Output the [x, y] coordinate of the center of the cell containing the given text.  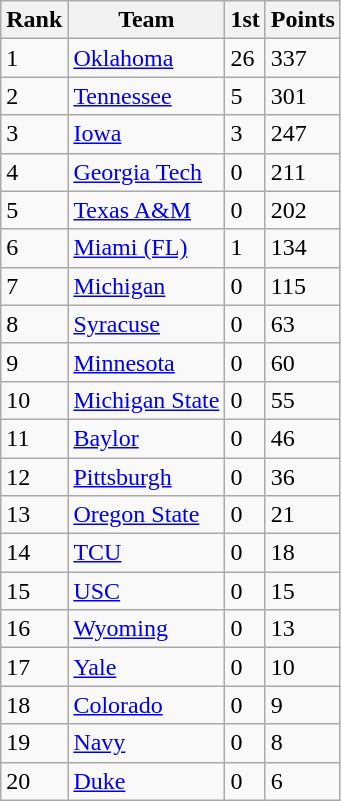
Pittsburgh [146, 477]
301 [302, 96]
60 [302, 362]
Iowa [146, 134]
202 [302, 210]
Navy [146, 743]
Yale [146, 667]
20 [34, 781]
55 [302, 400]
Miami (FL) [146, 248]
TCU [146, 553]
Texas A&M [146, 210]
Duke [146, 781]
Georgia Tech [146, 172]
USC [146, 591]
Tennessee [146, 96]
Rank [34, 20]
26 [245, 58]
Michigan State [146, 400]
1st [245, 20]
21 [302, 515]
337 [302, 58]
16 [34, 629]
Team [146, 20]
46 [302, 438]
134 [302, 248]
247 [302, 134]
63 [302, 324]
17 [34, 667]
Minnesota [146, 362]
Wyoming [146, 629]
4 [34, 172]
36 [302, 477]
Points [302, 20]
7 [34, 286]
12 [34, 477]
Oregon State [146, 515]
14 [34, 553]
19 [34, 743]
Oklahoma [146, 58]
Michigan [146, 286]
211 [302, 172]
115 [302, 286]
2 [34, 96]
Colorado [146, 705]
Syracuse [146, 324]
Baylor [146, 438]
11 [34, 438]
